Return (x, y) of the center of cell containing provided text 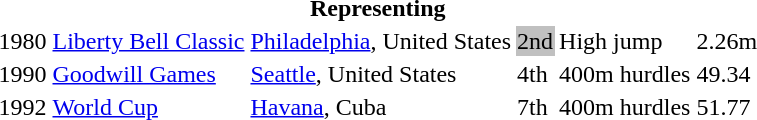
2nd (536, 41)
400m hurdles (625, 74)
Philadelphia, United States (381, 41)
4th (536, 74)
High jump (625, 41)
Liberty Bell Classic (148, 41)
Goodwill Games (148, 74)
Seattle, United States (381, 74)
